Provide the [X, Y] coordinate of the cell's center where the given text is located.  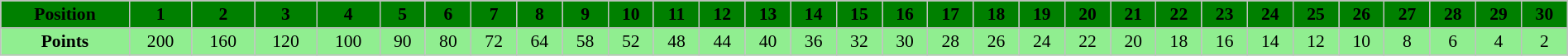
120 [286, 41]
29 [1499, 15]
27 [1408, 15]
17 [951, 15]
72 [495, 41]
25 [1315, 15]
58 [586, 41]
21 [1133, 15]
7 [495, 15]
3 [286, 15]
90 [402, 41]
200 [160, 41]
15 [858, 15]
9 [586, 15]
100 [348, 41]
19 [1042, 15]
40 [767, 41]
48 [676, 41]
44 [723, 41]
36 [814, 41]
1 [160, 15]
5 [402, 15]
80 [448, 41]
32 [858, 41]
52 [630, 41]
Position [65, 15]
13 [767, 15]
23 [1224, 15]
64 [539, 41]
160 [223, 41]
11 [676, 15]
Points [65, 41]
